Provide the (x, y) coordinate of the cell's center where the given text is located.  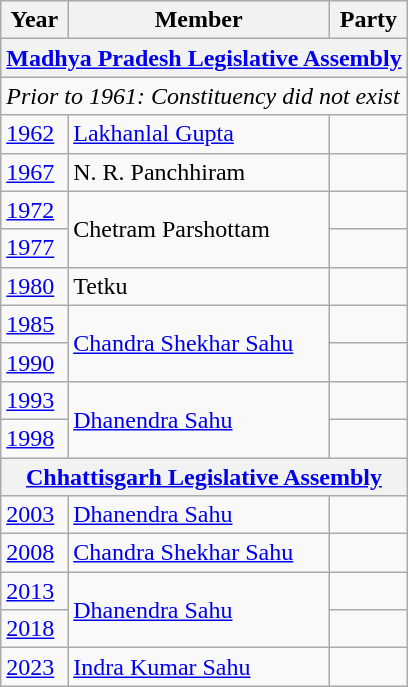
2023 (34, 667)
1967 (34, 172)
1980 (34, 286)
1990 (34, 362)
2003 (34, 515)
Madhya Pradesh Legislative Assembly (204, 58)
Tetku (199, 286)
1998 (34, 438)
1985 (34, 324)
Chetram Parshottam (199, 229)
1977 (34, 248)
Party (369, 20)
N. R. Panchhiram (199, 172)
1993 (34, 400)
2013 (34, 591)
Member (199, 20)
Year (34, 20)
Prior to 1961: Constituency did not exist (204, 96)
2018 (34, 629)
Chhattisgarh Legislative Assembly (204, 477)
Lakhanlal Gupta (199, 134)
Indra Kumar Sahu (199, 667)
1962 (34, 134)
1972 (34, 210)
2008 (34, 553)
